Search for the cell housing the specified text and yield its (x, y) center coordinate. 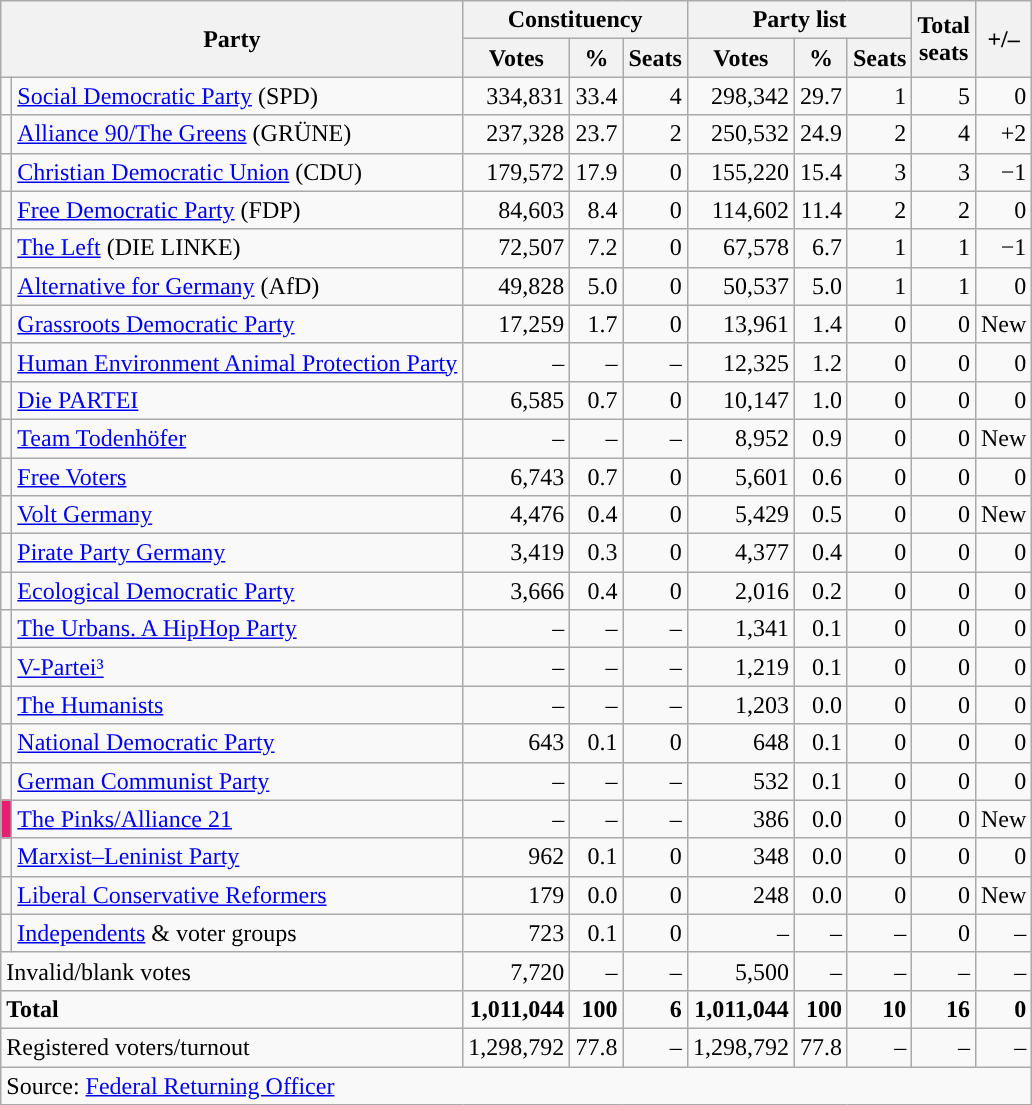
4,377 (740, 553)
250,532 (740, 134)
0.2 (820, 591)
67,578 (740, 248)
114,602 (740, 210)
Independents & voter groups (238, 933)
10,147 (740, 400)
5,601 (740, 477)
0.5 (820, 515)
+/– (1003, 39)
16 (944, 1009)
8,952 (740, 438)
29.7 (820, 96)
13,961 (740, 324)
Ecological Democratic Party (238, 591)
+2 (1003, 134)
German Communist Party (238, 781)
6 (655, 1009)
2,016 (740, 591)
Human Environment Animal Protection Party (238, 362)
33.4 (596, 96)
Constituency (576, 20)
Grassroots Democratic Party (238, 324)
Total (232, 1009)
The Urbans. A HipHop Party (238, 629)
6.7 (820, 248)
0.9 (820, 438)
Free Democratic Party (FDP) (238, 210)
Party (232, 39)
72,507 (516, 248)
8.4 (596, 210)
Pirate Party Germany (238, 553)
179 (516, 895)
12,325 (740, 362)
10 (879, 1009)
1,219 (740, 667)
179,572 (516, 172)
348 (740, 857)
1.0 (820, 400)
Party list (800, 20)
1.4 (820, 324)
The Left (DIE LINKE) (238, 248)
Registered voters/turnout (232, 1047)
11.4 (820, 210)
5,429 (740, 515)
7,720 (516, 971)
Totalseats (944, 39)
Christian Democratic Union (CDU) (238, 172)
Team Todenhöfer (238, 438)
4,476 (516, 515)
Die PARTEI (238, 400)
7.2 (596, 248)
Invalid/blank votes (232, 971)
723 (516, 933)
0.3 (596, 553)
1.7 (596, 324)
Source: Federal Returning Officer (516, 1085)
1.2 (820, 362)
Alliance 90/The Greens (GRÜNE) (238, 134)
532 (740, 781)
Marxist–Leninist Party (238, 857)
Social Democratic Party (SPD) (238, 96)
Alternative for Germany (AfD) (238, 286)
248 (740, 895)
The Pinks/Alliance 21 (238, 819)
Free Voters (238, 477)
386 (740, 819)
49,828 (516, 286)
3,666 (516, 591)
298,342 (740, 96)
155,220 (740, 172)
334,831 (516, 96)
17,259 (516, 324)
237,328 (516, 134)
0.6 (820, 477)
6,743 (516, 477)
50,537 (740, 286)
24.9 (820, 134)
V-Partei³ (238, 667)
23.7 (596, 134)
962 (516, 857)
648 (740, 743)
1,341 (740, 629)
6,585 (516, 400)
1,203 (740, 705)
5 (944, 96)
3,419 (516, 553)
Volt Germany (238, 515)
84,603 (516, 210)
15.4 (820, 172)
643 (516, 743)
National Democratic Party (238, 743)
17.9 (596, 172)
Liberal Conservative Reformers (238, 895)
The Humanists (238, 705)
5,500 (740, 971)
